Return the [x, y] coordinate for the center point of the cell that contains the specified text.  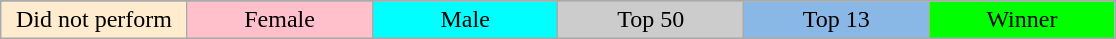
Female [280, 20]
Winner [1022, 20]
Top 50 [651, 20]
Did not perform [94, 20]
Top 13 [837, 20]
Male [465, 20]
